Capture the cell that displays the provided text and extract its [X, Y] central coordinate. 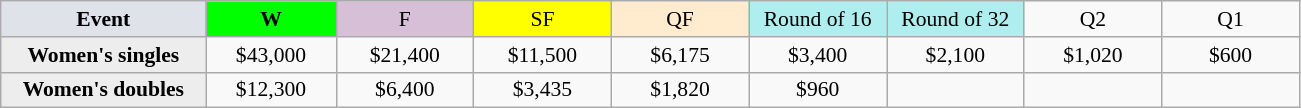
$1,020 [1093, 55]
Women's singles [104, 55]
Q1 [1231, 19]
$3,400 [818, 55]
SF [543, 19]
$3,435 [543, 90]
Q2 [1093, 19]
Round of 32 [955, 19]
Event [104, 19]
QF [680, 19]
$2,100 [955, 55]
$1,820 [680, 90]
Round of 16 [818, 19]
$11,500 [543, 55]
Women's doubles [104, 90]
$43,000 [271, 55]
W [271, 19]
$960 [818, 90]
$600 [1231, 55]
$6,175 [680, 55]
F [405, 19]
$12,300 [271, 90]
$6,400 [405, 90]
$21,400 [405, 55]
